From the cell containing the given text, extract its center point as (X, Y) coordinate. 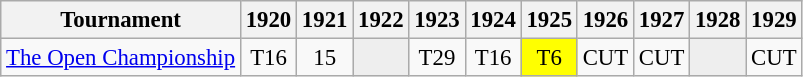
1922 (381, 20)
1928 (718, 20)
The Open Championship (121, 58)
15 (325, 58)
T6 (549, 58)
1921 (325, 20)
1926 (605, 20)
Tournament (121, 20)
1923 (437, 20)
1925 (549, 20)
1927 (661, 20)
T29 (437, 58)
1920 (268, 20)
1929 (774, 20)
1924 (493, 20)
